Capture the cell that displays the provided text and extract its (X, Y) central coordinate. 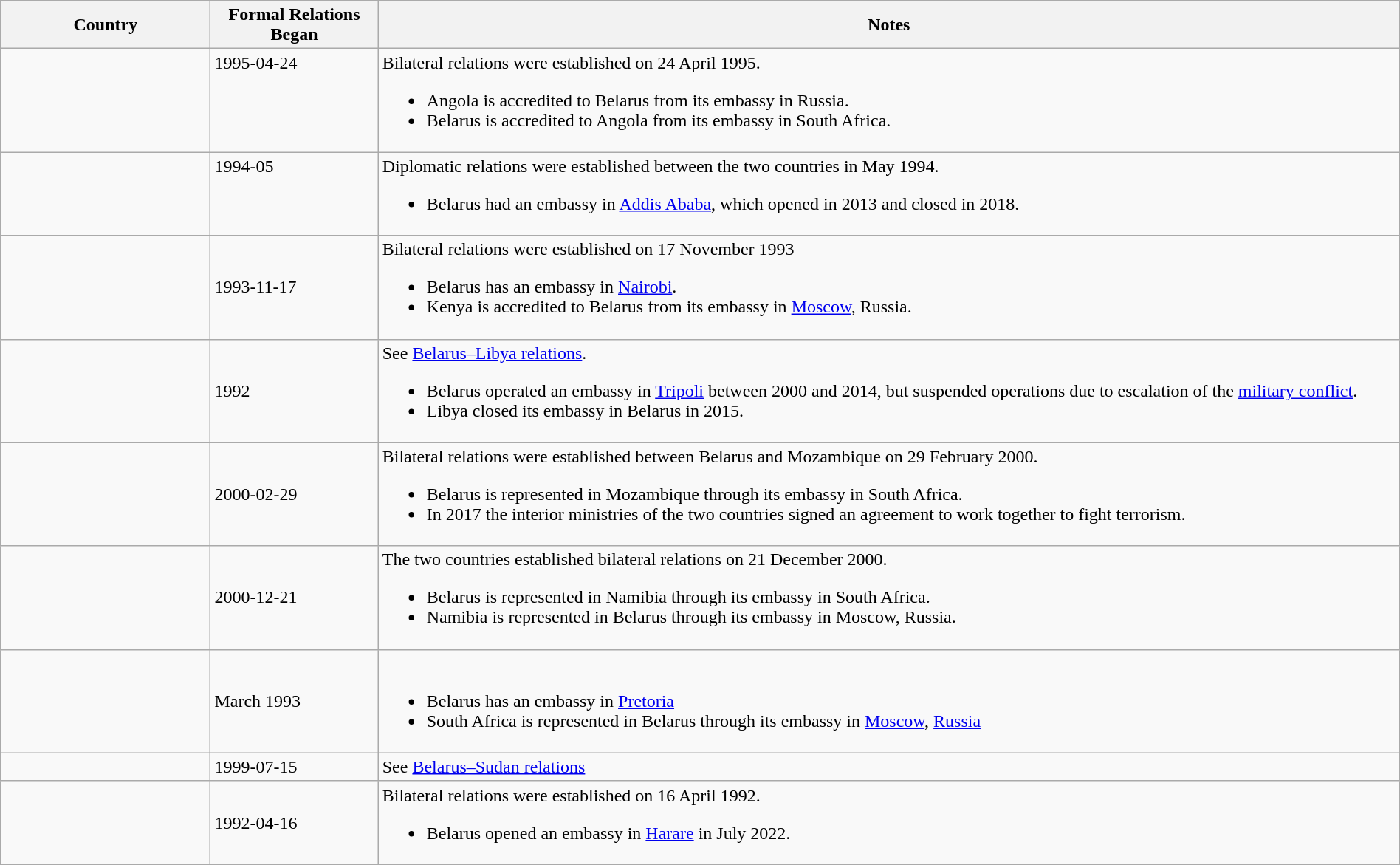
See Belarus–Sudan relations (889, 767)
2000-12-21 (294, 598)
1993-11-17 (294, 287)
2000-02-29 (294, 494)
Notes (889, 25)
1994-05 (294, 194)
1999-07-15 (294, 767)
Country (106, 25)
1995-04-24 (294, 100)
Formal Relations Began (294, 25)
Bilateral relations were established on 16 April 1992.Belarus opened an embassy in Harare in July 2022. (889, 823)
1992-04-16 (294, 823)
March 1993 (294, 701)
1992 (294, 391)
Belarus has an embassy in PretoriaSouth Africa is represented in Belarus through its embassy in Moscow, Russia (889, 701)
